Return [x, y] of the center of cell containing provided text 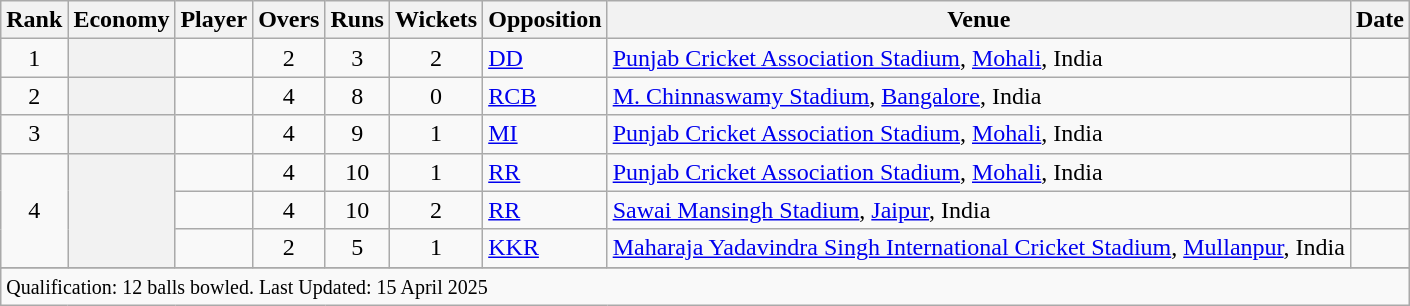
Maharaja Yadavindra Singh International Cricket Stadium, Mullanpur, India [978, 248]
Overs [289, 20]
8 [357, 96]
RCB [545, 96]
Economy [122, 20]
Wickets [436, 20]
Qualification: 12 balls bowled. Last Updated: 15 April 2025 [706, 286]
Runs [357, 20]
KKR [545, 248]
MI [545, 134]
Rank [34, 20]
0 [436, 96]
DD [545, 58]
9 [357, 134]
M. Chinnaswamy Stadium, Bangalore, India [978, 96]
Sawai Mansingh Stadium, Jaipur, India [978, 210]
Player [214, 20]
5 [357, 248]
Date [1380, 20]
Opposition [545, 20]
Venue [978, 20]
